Return the [x, y] coordinate for the center point of the cell that contains the specified text.  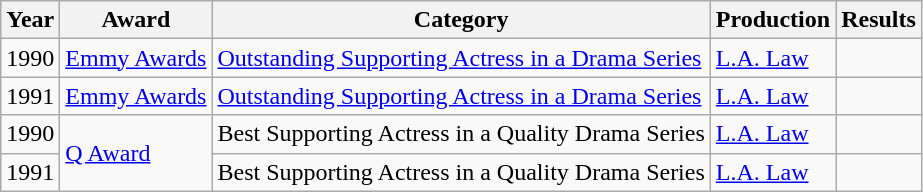
Results [879, 20]
Award [136, 20]
Q Award [136, 153]
Category [461, 20]
Year [30, 20]
Production [772, 20]
